Extract the [x, y] coordinate from the center of the cell holding the provided text.  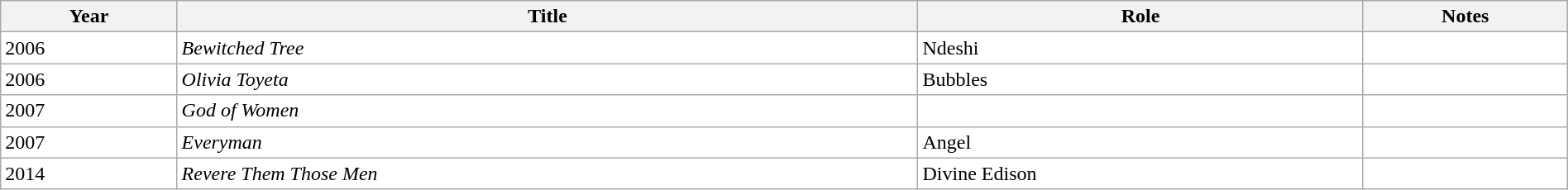
God of Women [547, 111]
Bubbles [1140, 79]
Everyman [547, 142]
Bewitched Tree [547, 48]
Divine Edison [1140, 173]
Olivia Toyeta [547, 79]
Role [1140, 17]
Year [89, 17]
Ndeshi [1140, 48]
Revere Them Those Men [547, 173]
2014 [89, 173]
Title [547, 17]
Angel [1140, 142]
Notes [1465, 17]
